Identify which cell holds the provided text, then report its (X, Y) central coordinate. 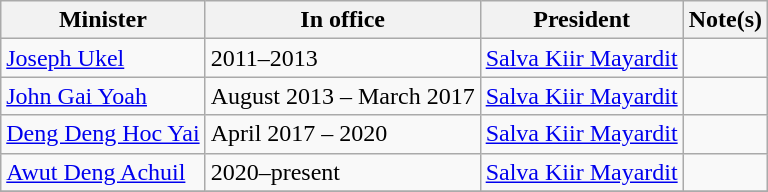
Note(s) (725, 20)
2020–present (342, 172)
April 2017 – 2020 (342, 134)
Joseph Ukel (103, 58)
2011–2013 (342, 58)
August 2013 – March 2017 (342, 96)
Awut Deng Achuil (103, 172)
In office (342, 20)
Deng Deng Hoc Yai (103, 134)
President (582, 20)
Minister (103, 20)
John Gai Yoah (103, 96)
